Detect which cell encompasses the target text, then output its [x, y] center coordinate. 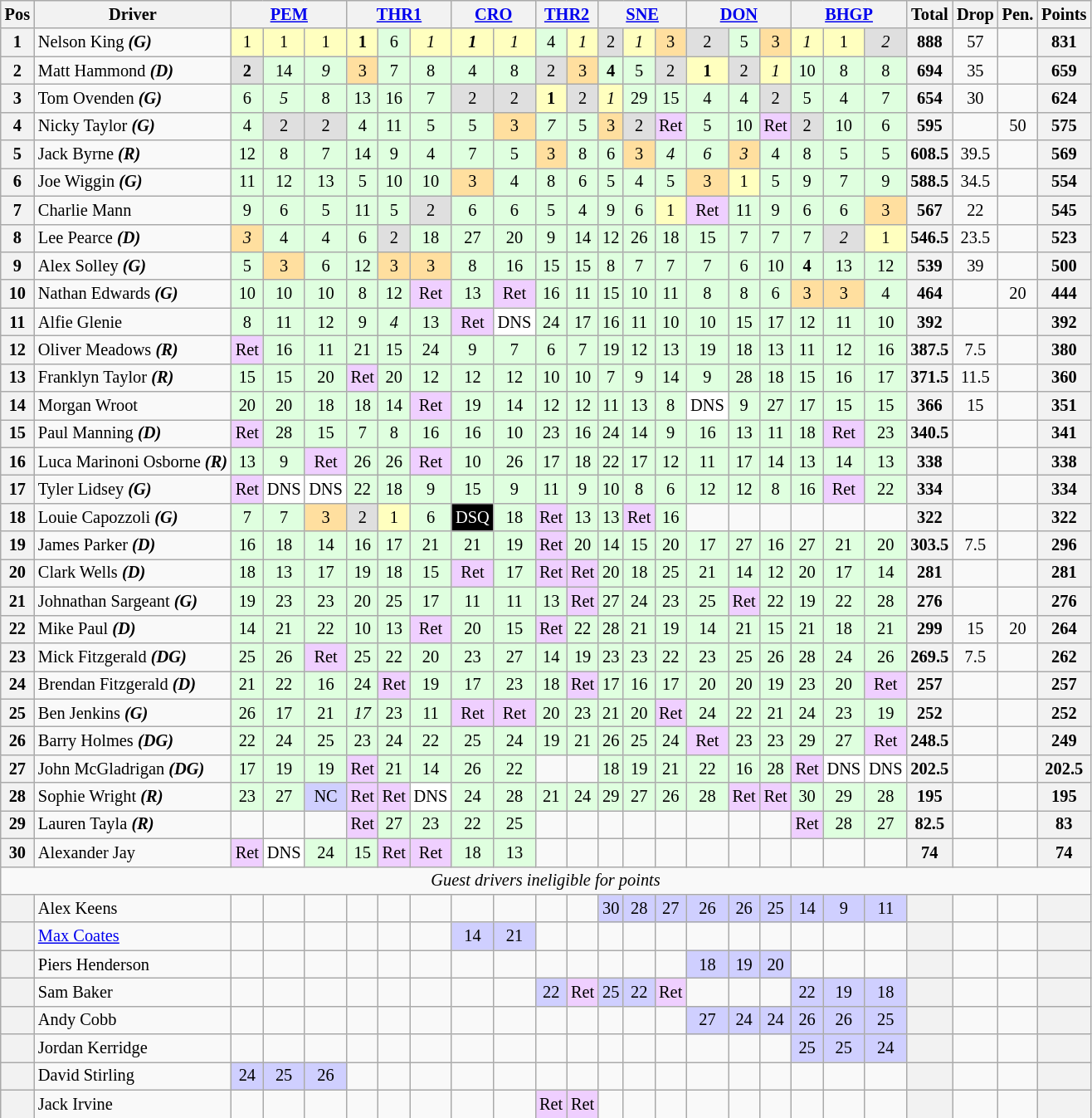
Matt Hammond (D) [133, 71]
Charlie Mann [133, 210]
Tyler Lidsey (G) [133, 489]
Guest drivers ineligible for points [546, 881]
539 [930, 266]
David Stirling [133, 1076]
567 [930, 210]
Piers Henderson [133, 964]
Driver [133, 14]
575 [1064, 126]
Paul Manning (D) [133, 433]
608.5 [930, 154]
83 [1064, 824]
Franklyn Taylor (R) [133, 378]
DSQ [472, 517]
50 [1018, 126]
Joe Wiggin (G) [133, 182]
39.5 [976, 154]
264 [1064, 629]
Louie Capozzoli (G) [133, 517]
554 [1064, 182]
Morgan Wroot [133, 406]
Alfie Glenie [133, 322]
262 [1064, 657]
39 [976, 266]
546.5 [930, 238]
PEM [289, 14]
11.5 [976, 378]
Luca Marinoni Osborne (R) [133, 461]
Clark Wells (D) [133, 573]
Alexander Jay [133, 852]
Drop [976, 14]
CRO [493, 14]
523 [1064, 238]
Alex Keens [133, 908]
35 [976, 71]
34.5 [976, 182]
Mick Fitzgerald (DG) [133, 657]
Total [930, 14]
341 [1064, 433]
Ben Jenkins (G) [133, 713]
Jordan Kerridge [133, 1048]
Tom Ovenden (G) [133, 98]
NC [325, 797]
SNE [642, 14]
Johnathan Sargeant (G) [133, 601]
Jack Irvine [133, 1104]
Lauren Tayla (R) [133, 824]
249 [1064, 740]
654 [930, 98]
545 [1064, 210]
Mike Paul (D) [133, 629]
57 [976, 42]
Brendan Fitzgerald (D) [133, 685]
Pen. [1018, 14]
569 [1064, 154]
Sam Baker [133, 992]
82.5 [930, 824]
Lee Pearce (D) [133, 238]
351 [1064, 406]
371.5 [930, 378]
624 [1064, 98]
DON [739, 14]
248.5 [930, 740]
Alex Solley (G) [133, 266]
Pos [17, 14]
Nathan Edwards (G) [133, 294]
444 [1064, 294]
Nelson King (G) [133, 42]
303.5 [930, 545]
831 [1064, 42]
BHGP [850, 14]
299 [930, 629]
380 [1064, 349]
James Parker (D) [133, 545]
Nicky Taylor (G) [133, 126]
464 [930, 294]
THR1 [399, 14]
Andy Cobb [133, 1020]
888 [930, 42]
340.5 [930, 433]
694 [930, 71]
500 [1064, 266]
Sophie Wright (R) [133, 797]
THR2 [567, 14]
Points [1064, 14]
659 [1064, 71]
387.5 [930, 349]
595 [930, 126]
Jack Byrne (R) [133, 154]
Oliver Meadows (R) [133, 349]
588.5 [930, 182]
Barry Holmes (DG) [133, 740]
360 [1064, 378]
269.5 [930, 657]
23.5 [976, 238]
366 [930, 406]
Max Coates [133, 936]
John McGladrigan (DG) [133, 769]
296 [1064, 545]
